Return the [x, y] coordinate for the center point of the cell that contains the specified text.  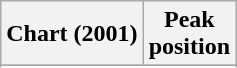
Peakposition [189, 34]
Chart (2001) [72, 34]
